Output the [X, Y] coordinate of the center of the cell containing the given text.  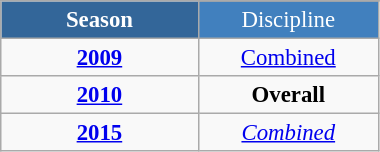
2015 [100, 133]
2009 [100, 58]
Overall [288, 95]
Season [100, 20]
Discipline [288, 20]
2010 [100, 95]
